Capture the cell that displays the provided text and extract its [x, y] central coordinate. 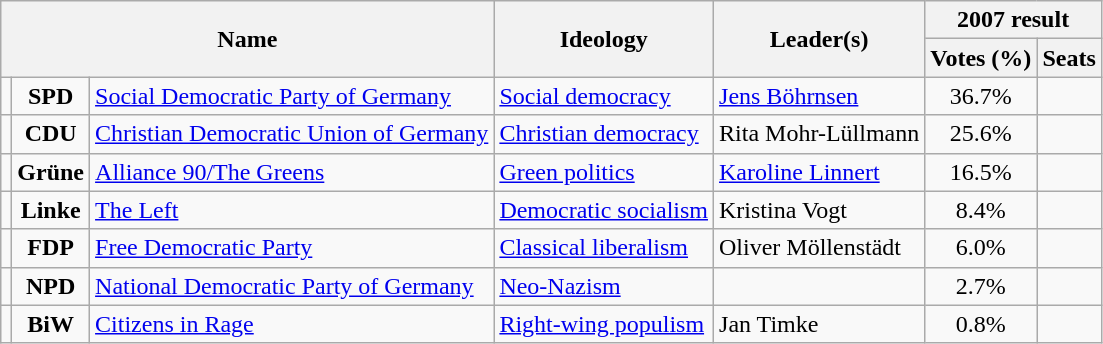
Grüne [51, 172]
Social Democratic Party of Germany [292, 96]
Democratic socialism [604, 210]
SPD [51, 96]
Neo-Nazism [604, 286]
Social democracy [604, 96]
National Democratic Party of Germany [292, 286]
6.0% [981, 248]
CDU [51, 134]
Jan Timke [820, 324]
Alliance 90/The Greens [292, 172]
Votes (%) [981, 58]
Classical liberalism [604, 248]
Kristina Vogt [820, 210]
Rita Mohr-Lüllmann [820, 134]
Oliver Möllenstädt [820, 248]
Leader(s) [820, 39]
Ideology [604, 39]
The Left [292, 210]
Citizens in Rage [292, 324]
Christian Democratic Union of Germany [292, 134]
Green politics [604, 172]
FDP [51, 248]
36.7% [981, 96]
0.8% [981, 324]
Name [248, 39]
2.7% [981, 286]
Karoline Linnert [820, 172]
Jens Böhrnsen [820, 96]
Right-wing populism [604, 324]
16.5% [981, 172]
Christian democracy [604, 134]
8.4% [981, 210]
Seats [1069, 58]
2007 result [1014, 20]
NPD [51, 286]
Free Democratic Party [292, 248]
BiW [51, 324]
25.6% [981, 134]
Linke [51, 210]
